Extract the [x, y] coordinate from the center of the cell holding the provided text.  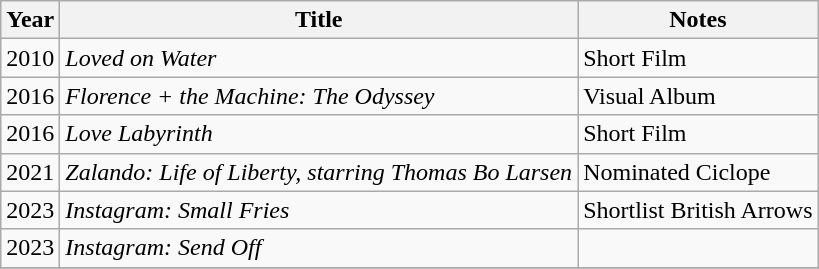
Instagram: Send Off [319, 248]
Title [319, 20]
Visual Album [698, 96]
Instagram: Small Fries [319, 210]
2010 [30, 58]
Zalando: Life of Liberty, starring Thomas Bo Larsen [319, 172]
Florence + the Machine: The Odyssey [319, 96]
Loved on Water [319, 58]
Love Labyrinth [319, 134]
Nominated Ciclope [698, 172]
Notes [698, 20]
Shortlist British Arrows [698, 210]
Year [30, 20]
2021 [30, 172]
